Search for the cell housing the specified text and yield its (x, y) center coordinate. 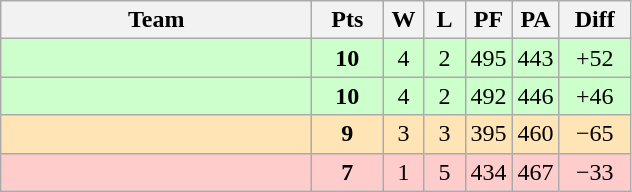
+52 (594, 58)
460 (536, 134)
−33 (594, 172)
+46 (594, 96)
443 (536, 58)
467 (536, 172)
434 (488, 172)
W (404, 20)
446 (536, 96)
Team (156, 20)
PF (488, 20)
395 (488, 134)
9 (348, 134)
495 (488, 58)
5 (444, 172)
PA (536, 20)
−65 (594, 134)
492 (488, 96)
1 (404, 172)
Pts (348, 20)
Diff (594, 20)
7 (348, 172)
L (444, 20)
